Extract the [X, Y] coordinate from the center of the cell holding the provided text.  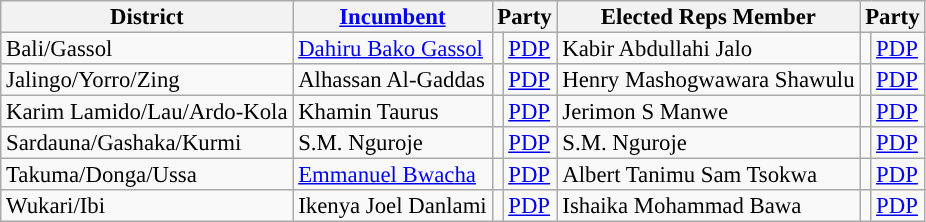
District [147, 17]
Bali/Gassol [147, 49]
Dahiru Bako Gassol [392, 49]
Elected Reps Member [708, 17]
Ishaika Mohammad Bawa [708, 206]
Jalingo/Yorro/Zing [147, 80]
Albert Tanimu Sam Tsokwa [708, 175]
Khamin Taurus [392, 112]
Wukari/Ibi [147, 206]
Emmanuel Bwacha [392, 175]
Alhassan Al-Gaddas [392, 80]
Incumbent [392, 17]
Takuma/Donga/Ussa [147, 175]
Sardauna/Gashaka/Kurmi [147, 143]
Kabir Abdullahi Jalo [708, 49]
Karim Lamido/Lau/Ardo-Kola [147, 112]
Ikenya Joel Danlami [392, 206]
Jerimon S Manwe [708, 112]
Henry Mashogwawara Shawulu [708, 80]
